Return [x, y] of the center of cell containing provided text 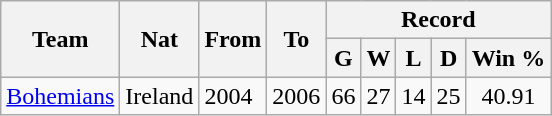
Record [438, 20]
25 [448, 96]
To [296, 39]
From [233, 39]
14 [414, 96]
Win % [508, 58]
66 [344, 96]
40.91 [508, 96]
Nat [160, 39]
D [448, 58]
27 [378, 96]
Ireland [160, 96]
G [344, 58]
L [414, 58]
W [378, 58]
Bohemians [60, 96]
Team [60, 39]
2006 [296, 96]
2004 [233, 96]
